Scan for the cell matching the given text and deliver its [X, Y] coordinate at center. 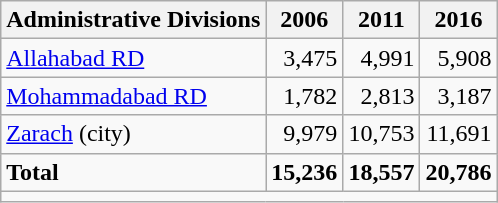
2011 [382, 20]
10,753 [382, 134]
1,782 [304, 96]
2,813 [382, 96]
4,991 [382, 58]
2016 [458, 20]
Total [134, 172]
20,786 [458, 172]
3,475 [304, 58]
3,187 [458, 96]
Mohammadabad RD [134, 96]
18,557 [382, 172]
2006 [304, 20]
9,979 [304, 134]
Allahabad RD [134, 58]
11,691 [458, 134]
5,908 [458, 58]
Administrative Divisions [134, 20]
15,236 [304, 172]
Zarach (city) [134, 134]
